Capture the cell that displays the provided text and extract its [X, Y] central coordinate. 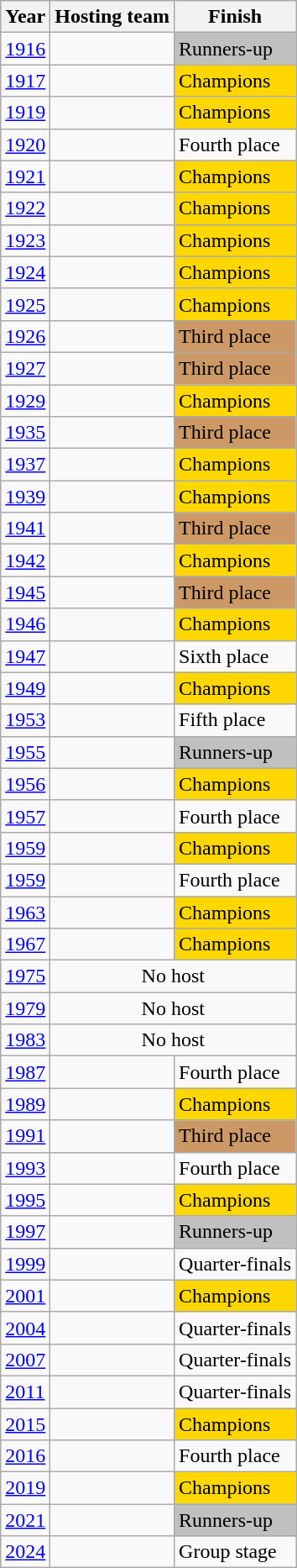
1987 [25, 1072]
1999 [25, 1264]
2016 [25, 1456]
1945 [25, 592]
Fifth place [235, 720]
1927 [25, 368]
1924 [25, 272]
1949 [25, 688]
1935 [25, 433]
1989 [25, 1104]
1997 [25, 1232]
1926 [25, 336]
1979 [25, 1008]
1953 [25, 720]
2007 [25, 1360]
1995 [25, 1200]
Group stage [235, 1552]
1991 [25, 1136]
2021 [25, 1520]
1942 [25, 560]
1957 [25, 816]
Finish [235, 17]
1975 [25, 976]
1993 [25, 1168]
2019 [25, 1488]
1983 [25, 1040]
Hosting team [112, 17]
2011 [25, 1392]
1919 [25, 113]
1923 [25, 240]
1916 [25, 49]
2004 [25, 1328]
1956 [25, 784]
1922 [25, 208]
1941 [25, 529]
2015 [25, 1424]
1917 [25, 81]
1967 [25, 944]
1939 [25, 497]
1955 [25, 752]
1963 [25, 912]
Sixth place [235, 656]
2001 [25, 1296]
1921 [25, 176]
1929 [25, 401]
1925 [25, 304]
1920 [25, 145]
2024 [25, 1552]
1937 [25, 465]
Year [25, 17]
1947 [25, 656]
1946 [25, 624]
